Determine the [X, Y] coordinate at the center of the cell enclosing the given text.  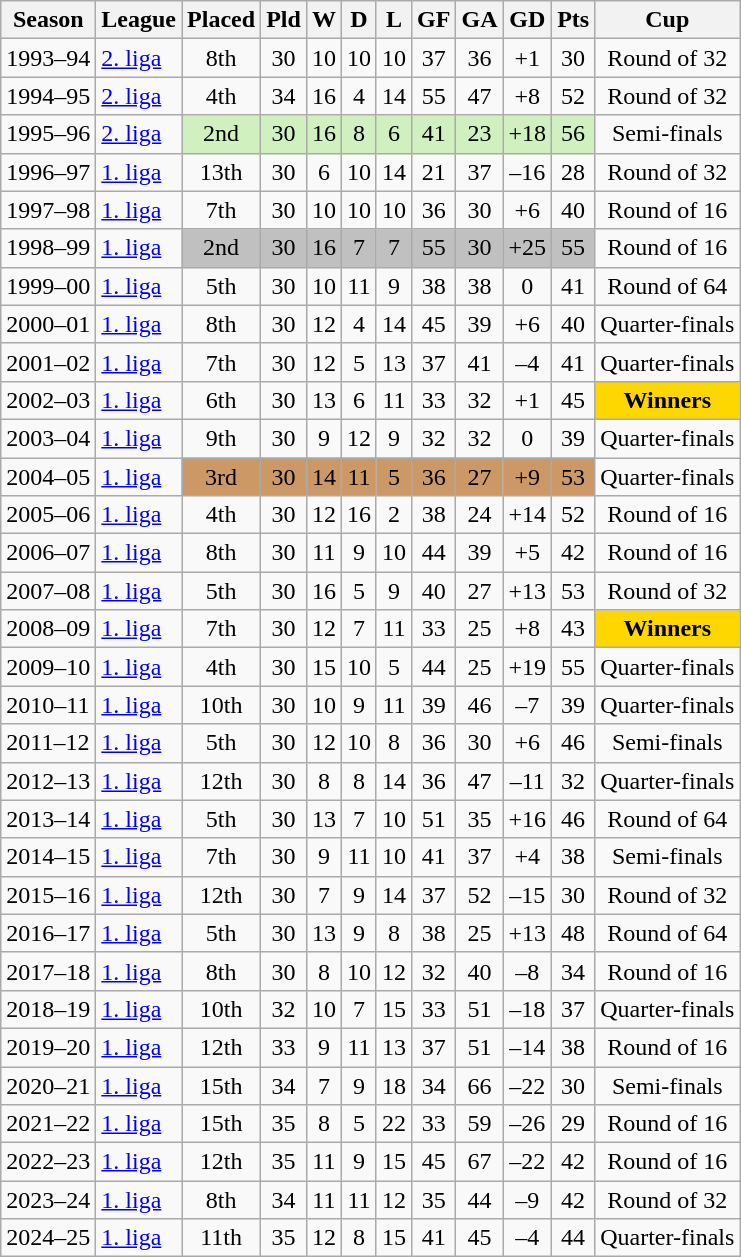
–26 [528, 1124]
2006–07 [48, 553]
2020–21 [48, 1085]
2009–10 [48, 667]
–18 [528, 1009]
9th [222, 438]
League [139, 20]
2018–19 [48, 1009]
–16 [528, 172]
+4 [528, 857]
24 [480, 515]
1993–94 [48, 58]
1994–95 [48, 96]
2011–12 [48, 743]
GF [434, 20]
–14 [528, 1047]
2012–13 [48, 781]
1997–98 [48, 210]
1999–00 [48, 286]
66 [480, 1085]
48 [574, 933]
+16 [528, 819]
Cup [668, 20]
Pld [284, 20]
Placed [222, 20]
1995–96 [48, 134]
2005–06 [48, 515]
28 [574, 172]
GD [528, 20]
W [324, 20]
+5 [528, 553]
13th [222, 172]
+19 [528, 667]
43 [574, 629]
2021–22 [48, 1124]
6th [222, 400]
+14 [528, 515]
2024–25 [48, 1238]
56 [574, 134]
18 [394, 1085]
–8 [528, 971]
–7 [528, 705]
Pts [574, 20]
2008–09 [48, 629]
2017–18 [48, 971]
L [394, 20]
+25 [528, 248]
22 [394, 1124]
–15 [528, 895]
2016–17 [48, 933]
2003–04 [48, 438]
–11 [528, 781]
2000–01 [48, 324]
+18 [528, 134]
2002–03 [48, 400]
1996–97 [48, 172]
2004–05 [48, 477]
2007–08 [48, 591]
59 [480, 1124]
2013–14 [48, 819]
D [358, 20]
+9 [528, 477]
23 [480, 134]
2022–23 [48, 1162]
1998–99 [48, 248]
2014–15 [48, 857]
2010–11 [48, 705]
–9 [528, 1200]
Season [48, 20]
21 [434, 172]
2015–16 [48, 895]
29 [574, 1124]
11th [222, 1238]
2001–02 [48, 362]
67 [480, 1162]
3rd [222, 477]
2019–20 [48, 1047]
2023–24 [48, 1200]
2 [394, 515]
GA [480, 20]
